Return the (X, Y) coordinate for the center point of the cell that contains the specified text.  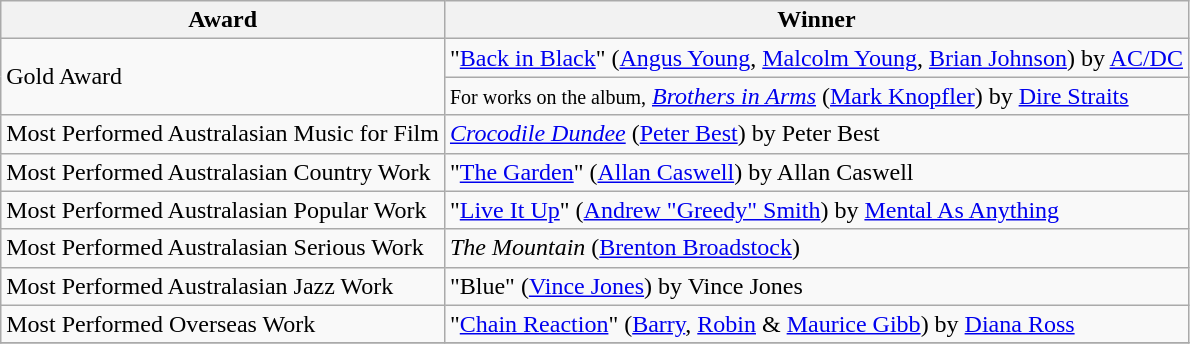
Most Performed Australasian Jazz Work (223, 286)
"Chain Reaction" (Barry, Robin & Maurice Gibb) by Diana Ross (816, 324)
"Live It Up" (Andrew "Greedy" Smith) by Mental As Anything (816, 210)
Crocodile Dundee (Peter Best) by Peter Best (816, 134)
The Mountain (Brenton Broadstock) (816, 248)
Most Performed Australasian Country Work (223, 172)
"Blue" (Vince Jones) by Vince Jones (816, 286)
Most Performed Overseas Work (223, 324)
Gold Award (223, 77)
Most Performed Australasian Music for Film (223, 134)
For works on the album, Brothers in Arms (Mark Knopfler) by Dire Straits (816, 96)
"Back in Black" (Angus Young, Malcolm Young, Brian Johnson) by AC/DC (816, 58)
Winner (816, 20)
Most Performed Australasian Serious Work (223, 248)
Award (223, 20)
"The Garden" (Allan Caswell) by Allan Caswell (816, 172)
Most Performed Australasian Popular Work (223, 210)
